Return (x, y) of the center of cell containing provided text 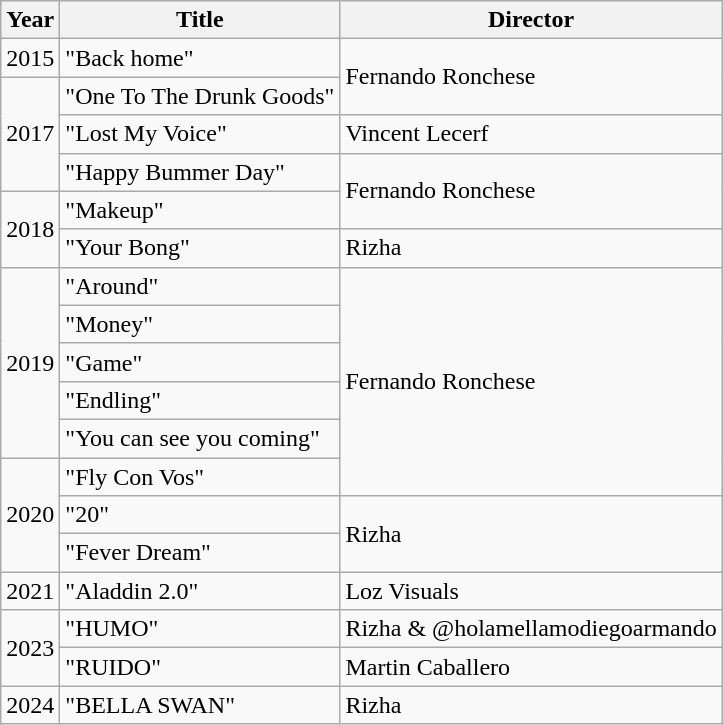
"Aladdin 2.0" (200, 591)
Year (30, 20)
Vincent Lecerf (531, 134)
2021 (30, 591)
"Around" (200, 286)
Title (200, 20)
2017 (30, 134)
"Money" (200, 324)
2020 (30, 515)
"Game" (200, 362)
"Happy Bummer Day" (200, 172)
2023 (30, 648)
"BELLA SWAN" (200, 705)
"Fever Dream" (200, 553)
Loz Visuals (531, 591)
Rizha & @holamellamodiegoarmando (531, 629)
"HUMO" (200, 629)
"Your Bong" (200, 248)
2015 (30, 58)
"Lost My Voice" (200, 134)
"RUIDO" (200, 667)
"Back home" (200, 58)
2024 (30, 705)
Martin Caballero (531, 667)
"One To The Drunk Goods" (200, 96)
"Makeup" (200, 210)
"Fly Con Vos" (200, 477)
"Endling" (200, 400)
2019 (30, 362)
Director (531, 20)
"You can see you coming" (200, 438)
"20" (200, 515)
2018 (30, 229)
